Output the (x, y) coordinate of the center of the cell containing the given text.  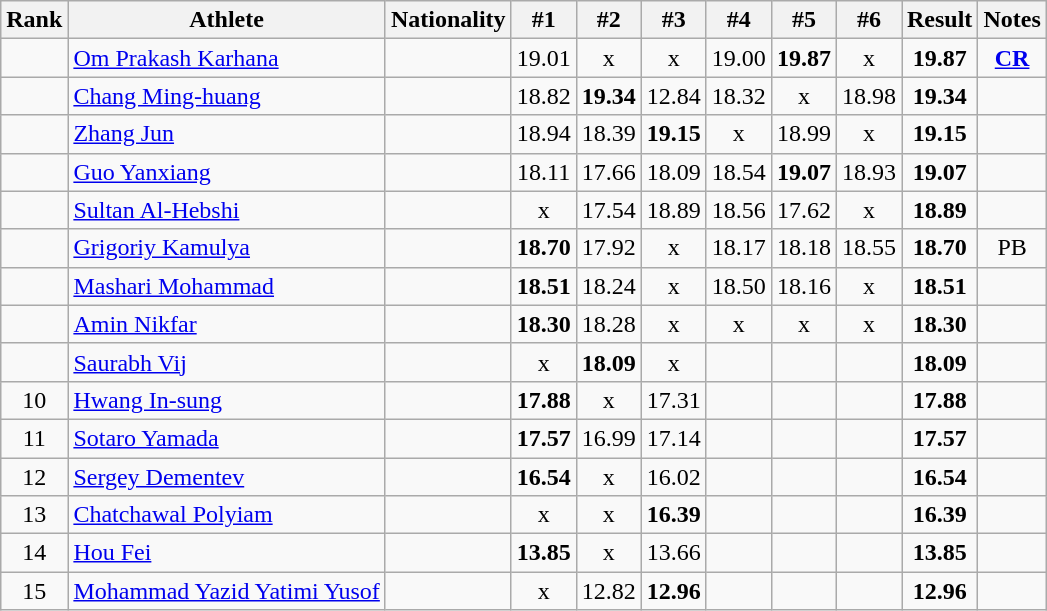
PB (1012, 248)
17.54 (608, 210)
17.92 (608, 248)
Result (940, 20)
14 (34, 553)
Nationality (448, 20)
18.16 (804, 286)
#3 (674, 20)
#6 (868, 20)
Hwang In-sung (227, 400)
18.82 (544, 96)
Rank (34, 20)
Guo Yanxiang (227, 172)
18.28 (608, 324)
Sultan Al-Hebshi (227, 210)
CR (1012, 58)
18.55 (868, 248)
Sergey Dementev (227, 477)
10 (34, 400)
13 (34, 515)
Amin Nikfar (227, 324)
12.82 (608, 591)
18.54 (738, 172)
13.66 (674, 553)
18.11 (544, 172)
18.18 (804, 248)
17.62 (804, 210)
Saurabh Vij (227, 362)
Mohammad Yazid Yatimi Yusof (227, 591)
Zhang Jun (227, 134)
18.93 (868, 172)
18.24 (608, 286)
Om Prakash Karhana (227, 58)
11 (34, 438)
Grigoriy Kamulya (227, 248)
18.98 (868, 96)
12.84 (674, 96)
#4 (738, 20)
18.50 (738, 286)
19.00 (738, 58)
19.01 (544, 58)
Athlete (227, 20)
18.99 (804, 134)
Hou Fei (227, 553)
17.66 (608, 172)
18.39 (608, 134)
Sotaro Yamada (227, 438)
#1 (544, 20)
16.02 (674, 477)
Chatchawal Polyiam (227, 515)
17.31 (674, 400)
18.17 (738, 248)
Chang Ming-huang (227, 96)
15 (34, 591)
17.14 (674, 438)
Notes (1012, 20)
12 (34, 477)
18.94 (544, 134)
#5 (804, 20)
18.56 (738, 210)
16.99 (608, 438)
Mashari Mohammad (227, 286)
18.32 (738, 96)
#2 (608, 20)
